Capture the cell that displays the provided text and extract its [x, y] central coordinate. 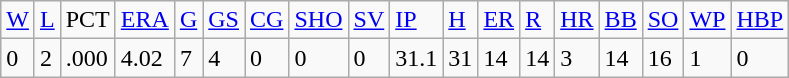
G [188, 20]
2 [47, 58]
H [460, 20]
BB [620, 20]
31.1 [416, 58]
PCT [88, 20]
GS [224, 20]
7 [188, 58]
31 [460, 58]
4.02 [144, 58]
W [18, 20]
ER [499, 20]
CG [266, 20]
3 [577, 58]
SV [369, 20]
R [538, 20]
SHO [318, 20]
HR [577, 20]
SO [663, 20]
IP [416, 20]
1 [708, 58]
.000 [88, 58]
4 [224, 58]
L [47, 20]
WP [708, 20]
16 [663, 58]
HBP [760, 20]
ERA [144, 20]
